Extract the [x, y] coordinate from the center of the cell holding the provided text.  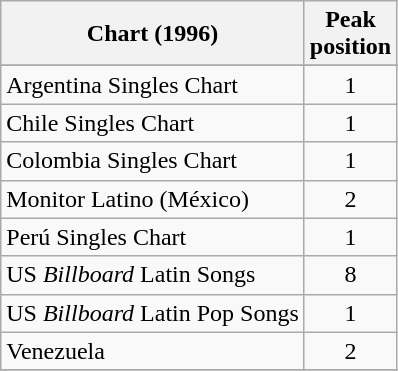
US Billboard Latin Pop Songs [153, 313]
Monitor Latino (México) [153, 199]
Colombia Singles Chart [153, 161]
Chile Singles Chart [153, 123]
8 [350, 275]
Venezuela [153, 351]
Perú Singles Chart [153, 237]
Argentina Singles Chart [153, 85]
Peakposition [350, 34]
US Billboard Latin Songs [153, 275]
Chart (1996) [153, 34]
